Return [x, y] of the center of cell containing provided text 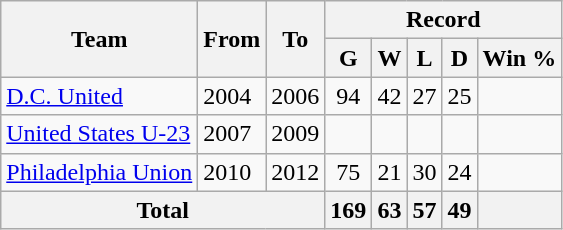
2006 [296, 96]
49 [460, 210]
D [460, 58]
94 [348, 96]
W [390, 58]
2012 [296, 172]
42 [390, 96]
Record [444, 20]
Win % [520, 58]
L [424, 58]
Total [163, 210]
57 [424, 210]
75 [348, 172]
To [296, 39]
From [232, 39]
G [348, 58]
United States U-23 [100, 134]
2010 [232, 172]
Philadelphia Union [100, 172]
169 [348, 210]
30 [424, 172]
21 [390, 172]
D.C. United [100, 96]
2009 [296, 134]
2007 [232, 134]
2004 [232, 96]
63 [390, 210]
24 [460, 172]
25 [460, 96]
Team [100, 39]
27 [424, 96]
